Pinpoint the cell where the given text exists, returning its (x, y) midpoint coordinate. 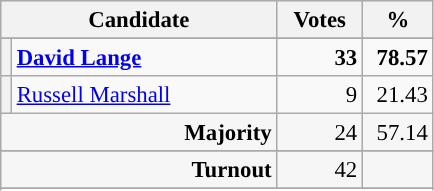
Russell Marshall (144, 95)
Votes (320, 20)
David Lange (144, 58)
Turnout (139, 170)
33 (320, 58)
% (398, 20)
9 (320, 95)
Majority (139, 133)
Candidate (139, 20)
57.14 (398, 133)
24 (320, 133)
78.57 (398, 58)
42 (320, 170)
21.43 (398, 95)
